Return the [X, Y] coordinate for the center point of the cell that contains the specified text.  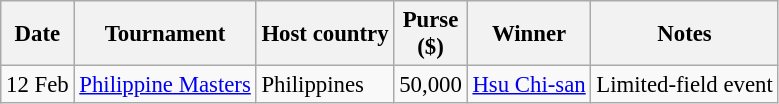
Philippine Masters [165, 85]
50,000 [430, 85]
Host country [325, 34]
Notes [684, 34]
Philippines [325, 85]
Tournament [165, 34]
12 Feb [38, 85]
Hsu Chi-san [529, 85]
Limited-field event [684, 85]
Date [38, 34]
Winner [529, 34]
Purse($) [430, 34]
